Search for the cell housing the specified text and yield its [X, Y] center coordinate. 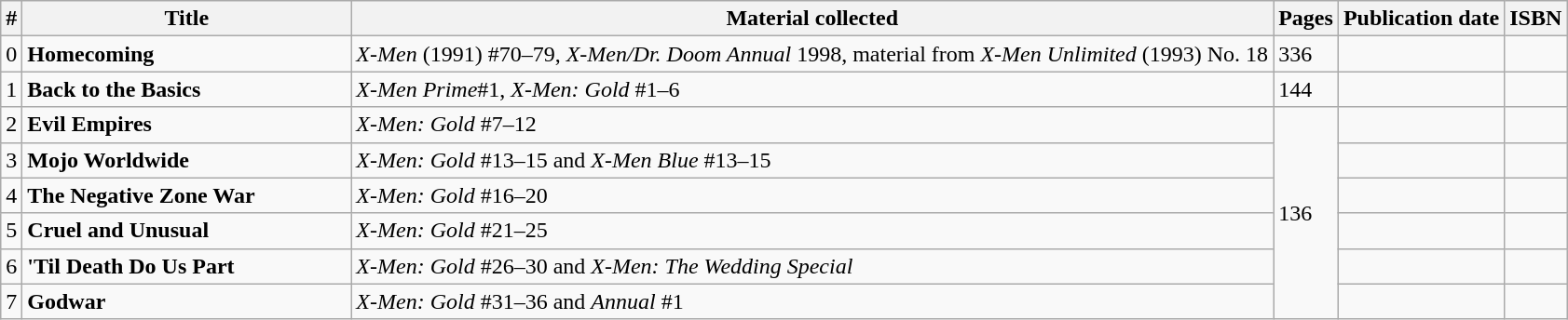
136 [1306, 213]
Cruel and Unusual [186, 231]
1 [11, 89]
7 [11, 301]
Pages [1306, 19]
X-Men: Gold #26–30 and X-Men: The Wedding Special [812, 266]
Godwar [186, 301]
'Til Death Do Us Part [186, 266]
X-Men: Gold #21–25 [812, 231]
0 [11, 54]
Title [186, 19]
X-Men Prime#1, X-Men: Gold #1–6 [812, 89]
Homecoming [186, 54]
Material collected [812, 19]
X-Men (1991) #70–79, X-Men/Dr. Doom Annual 1998, material from X-Men Unlimited (1993) No. 18 [812, 54]
# [11, 19]
Publication date [1421, 19]
2 [11, 125]
Mojo Worldwide [186, 160]
4 [11, 195]
X-Men: Gold #31–36 and Annual #1 [812, 301]
144 [1306, 89]
336 [1306, 54]
Evil Empires [186, 125]
X-Men: Gold #7–12 [812, 125]
3 [11, 160]
ISBN [1535, 19]
6 [11, 266]
Back to the Basics [186, 89]
5 [11, 231]
X-Men: Gold #13–15 and X-Men Blue #13–15 [812, 160]
The Negative Zone War [186, 195]
X-Men: Gold #16–20 [812, 195]
